Provide the (X, Y) coordinate of the cell's center where the given text is located.  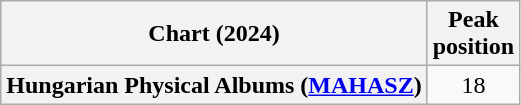
Hungarian Physical Albums (MAHASZ) (214, 85)
Chart (2024) (214, 34)
18 (473, 85)
Peakposition (473, 34)
